Pinpoint the cell where the given text exists, returning its [X, Y] midpoint coordinate. 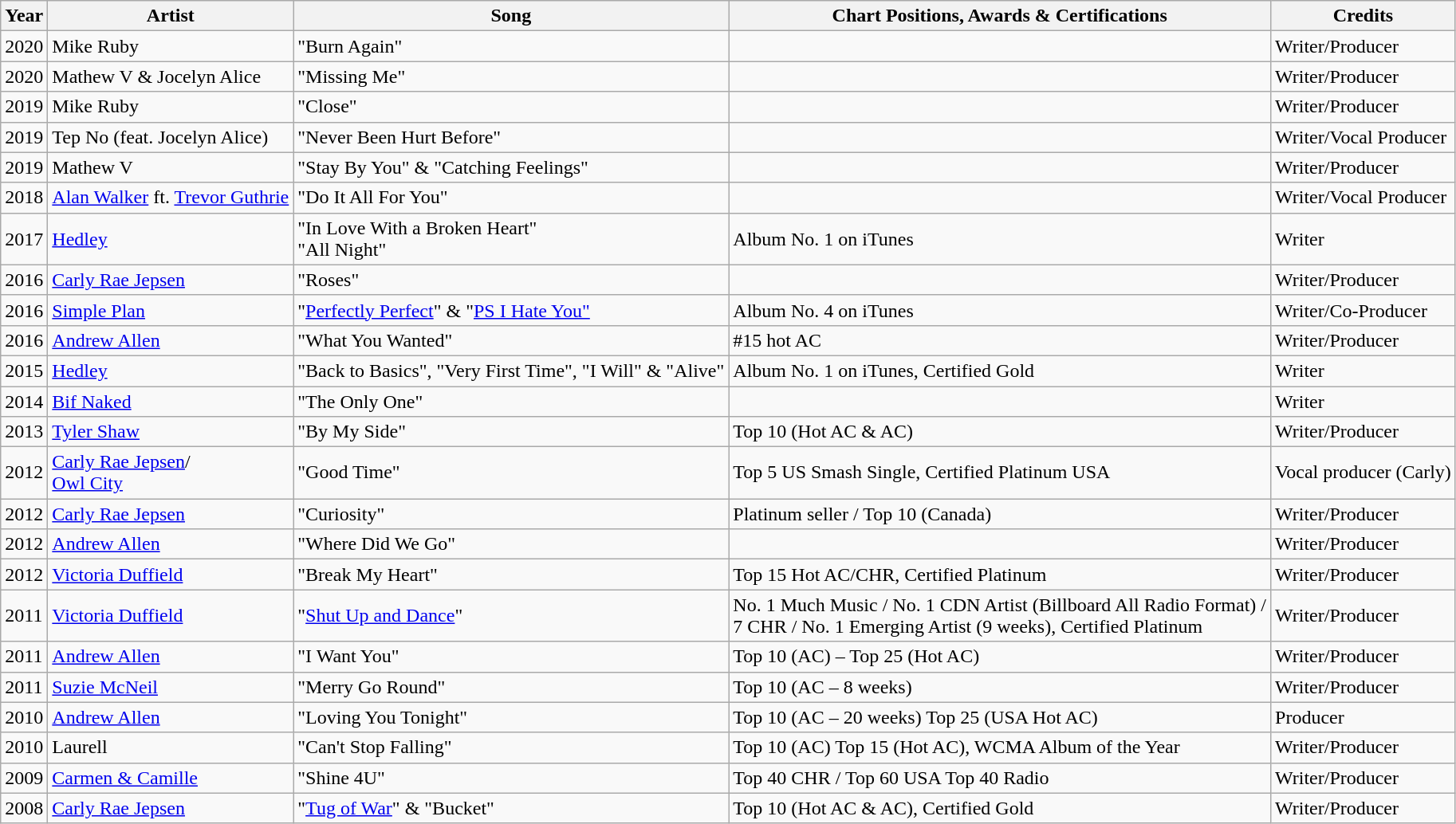
"Where Did We Go" [511, 544]
Suzie McNeil [171, 687]
Bif Naked [171, 401]
"Tug of War" & "Bucket" [511, 808]
"In Love With a Broken Heart""All Night" [511, 239]
Laurell [171, 747]
"Back to Basics", "Very First Time", "I Will" & "Alive" [511, 371]
"Close" [511, 107]
Top 40 CHR / Top 60 USA Top 40 Radio [1000, 778]
2015 [24, 371]
"Stay By You" & "Catching Feelings" [511, 167]
"The Only One" [511, 401]
Mathew V [171, 167]
Top 10 (Hot AC & AC), Certified Gold [1000, 808]
Top 10 (AC – 20 weeks) Top 25 (USA Hot AC) [1000, 717]
Top 10 (Hot AC & AC) [1000, 432]
#15 hot AC [1000, 340]
2018 [24, 198]
Album No. 1 on iTunes, Certified Gold [1000, 371]
Top 10 (AC – 8 weeks) [1000, 687]
"Can't Stop Falling" [511, 747]
Vocal producer (Carly) [1364, 473]
Album No. 1 on iTunes [1000, 239]
"Curiosity" [511, 514]
2014 [24, 401]
"Loving You Tonight" [511, 717]
"Do It All For You" [511, 198]
Year [24, 16]
"Good Time" [511, 473]
Tyler Shaw [171, 432]
Tep No (feat. Jocelyn Alice) [171, 137]
Top 10 (AC) – Top 25 (Hot AC) [1000, 657]
Producer [1364, 717]
Credits [1364, 16]
Top 10 (AC) Top 15 (Hot AC), WCMA Album of the Year [1000, 747]
"I Want You" [511, 657]
"Perfectly Perfect" & "PS I Hate You" [511, 310]
"Never Been Hurt Before" [511, 137]
Artist [171, 16]
2008 [24, 808]
No. 1 Much Music / No. 1 CDN Artist (Billboard All Radio Format) /7 CHR / No. 1 Emerging Artist (9 weeks), Certified Platinum [1000, 615]
Mathew V & Jocelyn Alice [171, 77]
Top 15 Hot AC/CHR, Certified Platinum [1000, 575]
"Shut Up and Dance" [511, 615]
Simple Plan [171, 310]
Chart Positions, Awards & Certifications [1000, 16]
"Break My Heart" [511, 575]
"By My Side" [511, 432]
Top 5 US Smash Single, Certified Platinum USA [1000, 473]
2013 [24, 432]
"Shine 4U" [511, 778]
Platinum seller / Top 10 (Canada) [1000, 514]
Song [511, 16]
"Roses" [511, 280]
"Merry Go Round" [511, 687]
2017 [24, 239]
2009 [24, 778]
Carmen & Camille [171, 778]
Album No. 4 on iTunes [1000, 310]
"What You Wanted" [511, 340]
"Burn Again" [511, 46]
Alan Walker ft. Trevor Guthrie [171, 198]
Writer/Co-Producer [1364, 310]
"Missing Me" [511, 77]
Carly Rae Jepsen/Owl City [171, 473]
